Determine the (x, y) coordinate at the center of the cell enclosing the given text.  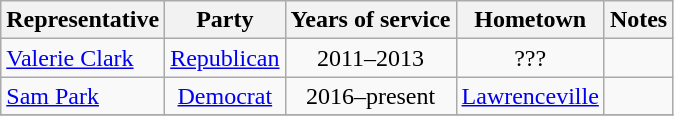
Sam Park (83, 96)
2011–2013 (370, 58)
2016–present (370, 96)
Notes (638, 20)
Lawrenceville (530, 96)
Republican (225, 58)
Years of service (370, 20)
Party (225, 20)
Democrat (225, 96)
??? (530, 58)
Representative (83, 20)
Valerie Clark (83, 58)
Hometown (530, 20)
